Determine the [X, Y] coordinate at the center of the cell enclosing the given text.  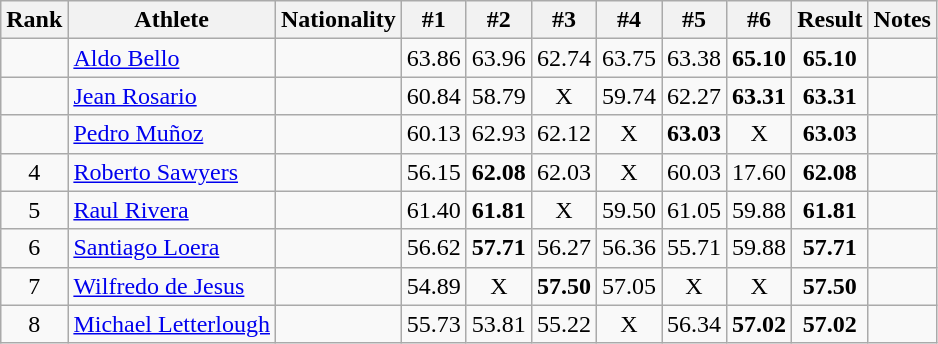
Roberto Sawyers [172, 172]
62.93 [498, 134]
Aldo Bello [172, 58]
63.86 [434, 58]
54.89 [434, 286]
55.71 [694, 248]
#4 [628, 20]
Michael Letterlough [172, 324]
58.79 [498, 96]
Raul Rivera [172, 210]
62.12 [564, 134]
56.27 [564, 248]
63.38 [694, 58]
Result [830, 20]
Pedro Muñoz [172, 134]
63.75 [628, 58]
Jean Rosario [172, 96]
53.81 [498, 324]
8 [34, 324]
56.36 [628, 248]
Athlete [172, 20]
55.73 [434, 324]
62.03 [564, 172]
#3 [564, 20]
5 [34, 210]
56.62 [434, 248]
#5 [694, 20]
4 [34, 172]
Rank [34, 20]
62.27 [694, 96]
55.22 [564, 324]
60.13 [434, 134]
63.96 [498, 58]
56.34 [694, 324]
59.50 [628, 210]
#1 [434, 20]
59.74 [628, 96]
Santiago Loera [172, 248]
#6 [760, 20]
17.60 [760, 172]
60.03 [694, 172]
61.05 [694, 210]
Wilfredo de Jesus [172, 286]
Nationality [339, 20]
60.84 [434, 96]
#2 [498, 20]
Notes [902, 20]
57.05 [628, 286]
7 [34, 286]
6 [34, 248]
62.74 [564, 58]
56.15 [434, 172]
61.40 [434, 210]
